Pinpoint the cell where the given text exists, returning its (x, y) midpoint coordinate. 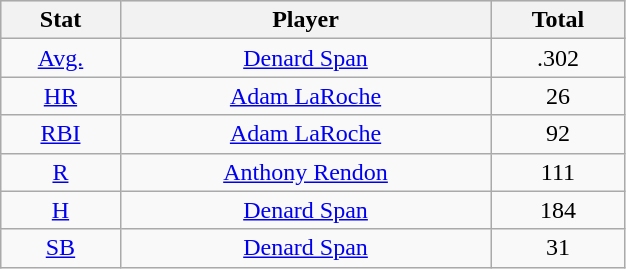
Player (306, 20)
SB (60, 248)
.302 (558, 58)
111 (558, 172)
HR (60, 96)
184 (558, 210)
92 (558, 134)
Total (558, 20)
26 (558, 96)
H (60, 210)
Anthony Rendon (306, 172)
Stat (60, 20)
RBI (60, 134)
R (60, 172)
31 (558, 248)
Avg. (60, 58)
